Locate the cell with the specified text and output its (x, y) center coordinate. 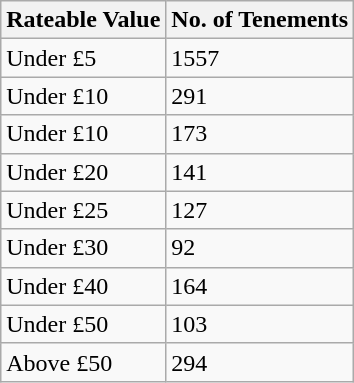
Under £25 (84, 210)
No. of Tenements (260, 20)
141 (260, 172)
92 (260, 248)
291 (260, 96)
Rateable Value (84, 20)
1557 (260, 58)
Under £50 (84, 324)
127 (260, 210)
Under £40 (84, 286)
294 (260, 362)
Above £50 (84, 362)
Under £20 (84, 172)
Under £5 (84, 58)
173 (260, 134)
164 (260, 286)
103 (260, 324)
Under £30 (84, 248)
